Output the (x, y) coordinate of the center of the cell containing the given text.  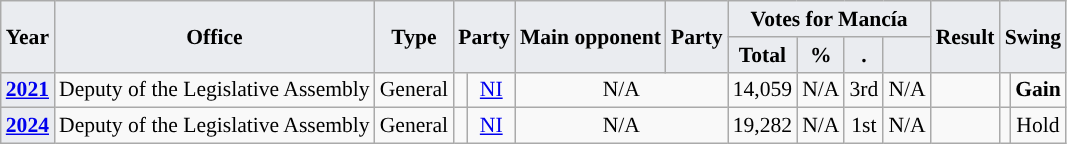
3rd (864, 90)
2021 (28, 90)
Office (214, 36)
Votes for Mancía (830, 19)
2024 (28, 126)
Result (966, 36)
14,059 (762, 90)
Total (762, 55)
1st (864, 126)
Year (28, 36)
Hold (1038, 126)
Swing (1034, 36)
% (820, 55)
Type (414, 36)
Main opponent (590, 36)
Gain (1038, 90)
19,282 (762, 126)
. (864, 55)
